Scan for the cell matching the given text and deliver its (x, y) coordinate at center. 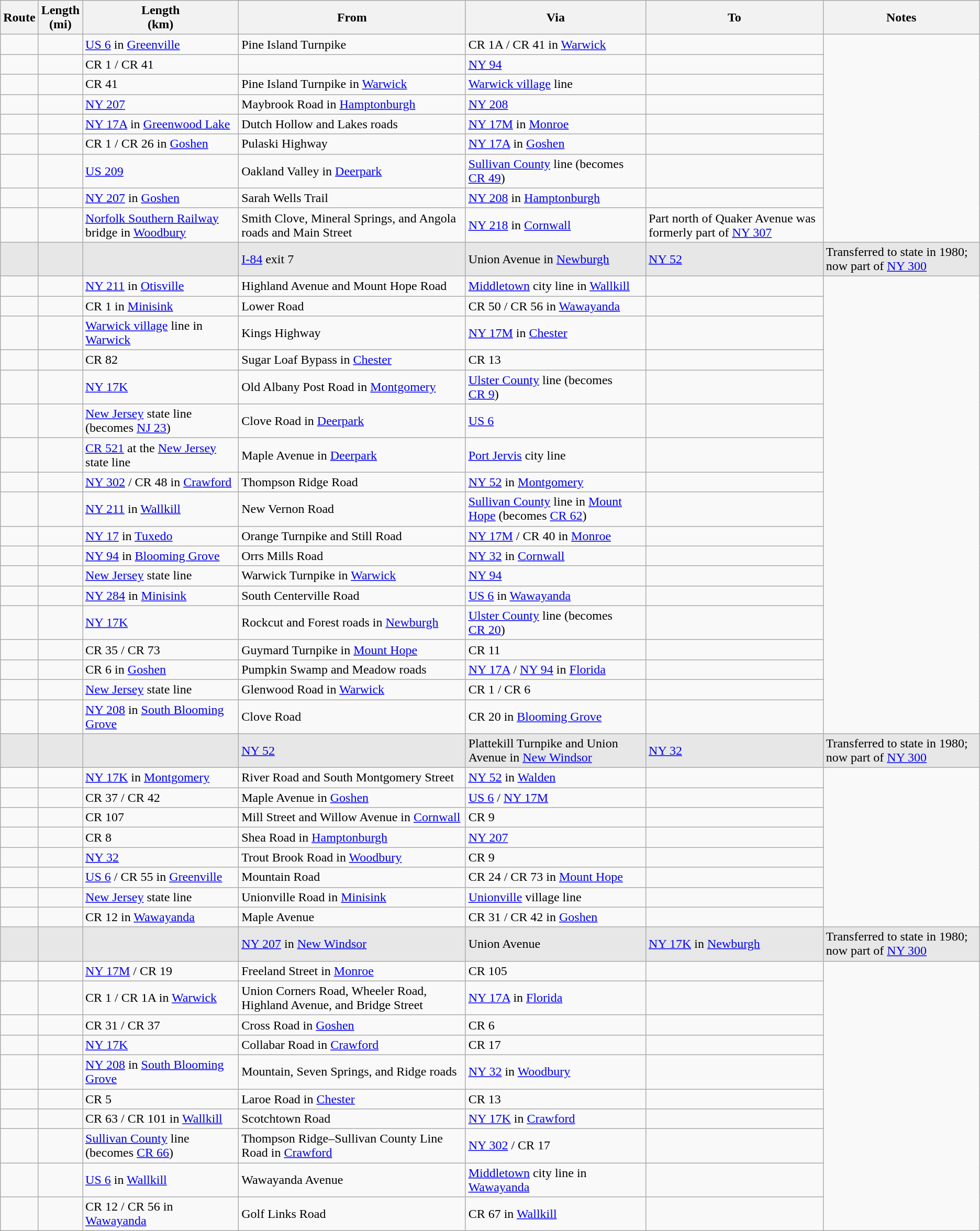
NY 17A / NY 94 in Florida (555, 669)
NY 218 in Cornwall (555, 225)
NY 17K in Newburgh (735, 944)
Maple Avenue in Deerpark (352, 455)
Scotchtown Road (352, 1119)
NY 17A in Florida (555, 998)
NY 207 in Goshen (161, 198)
Sullivan County line (becomes CR 66) (161, 1146)
CR 11 (555, 650)
NY 302 / CR 48 in Crawford (161, 482)
Pulaski Highway (352, 144)
Part north of Quaker Avenue was formerly part of NY 307 (735, 225)
NY 302 / CR 17 (555, 1146)
CR 1 / CR 26 in Goshen (161, 144)
Sullivan County line (becomes CR 49) (555, 171)
CR 20 in Blooming Grove (555, 716)
NY 17M / CR 19 (161, 971)
Sullivan County line in Mount Hope (becomes CR 62) (555, 509)
Middletown city line in Wallkill (555, 286)
CR 37 / CR 42 (161, 798)
Freeland Street in Monroe (352, 971)
NY 17M in Monroe (555, 124)
CR 24 / CR 73 in Mount Hope (555, 877)
Trout Brook Road in Woodbury (352, 857)
Thompson Ridge–Sullivan County Line Road in Crawford (352, 1146)
NY 17 in Tuxedo (161, 536)
Ulster County line (becomes CR 20) (555, 623)
NY 17M in Chester (555, 333)
CR 107 (161, 818)
Maple Avenue in Goshen (352, 798)
US 6 in Wallkill (161, 1180)
Rockcut and Forest roads in Newburgh (352, 623)
Warwick village line in Warwick (161, 333)
CR 1 / CR 41 (161, 64)
NY 52 in Walden (555, 778)
NY 207 in New Windsor (352, 944)
CR 1A / CR 41 in Warwick (555, 44)
NY 32 in Cornwall (555, 556)
NY 17A in Greenwood Lake (161, 124)
Warwick village line (555, 84)
To (735, 18)
Pine Island Turnpike (352, 44)
NY 32 in Woodbury (555, 1072)
CR 12 / CR 56 in Wawayanda (161, 1214)
CR 1 / CR 6 (555, 689)
CR 82 (161, 360)
CR 12 in Wawayanda (161, 917)
NY 208 (555, 104)
CR 6 in Goshen (161, 669)
New Jersey state line (becomes NJ 23) (161, 421)
NY 94 in Blooming Grove (161, 556)
Clove Road in Deerpark (352, 421)
US 6 (555, 421)
Union Avenue (555, 944)
CR 17 (555, 1045)
Length(km) (161, 18)
Shea Road in Hamptonburgh (352, 837)
Highland Avenue and Mount Hope Road (352, 286)
Union Avenue in Newburgh (555, 259)
Maple Avenue (352, 917)
I-84 exit 7 (352, 259)
Middletown city line in Wawayanda (555, 1180)
Kings Highway (352, 333)
Unionville Road in Minisink (352, 897)
CR 1 in Minisink (161, 306)
Smith Clove, Mineral Springs, and Angola roads and Main Street (352, 225)
Via (555, 18)
Collabar Road in Crawford (352, 1045)
CR 31 / CR 42 in Goshen (555, 917)
Wawayanda Avenue (352, 1180)
Dutch Hollow and Lakes roads (352, 124)
NY 17M / CR 40 in Monroe (555, 536)
US 6 / CR 55 in Greenville (161, 877)
Mountain Road (352, 877)
NY 211 in Otisville (161, 286)
Glenwood Road in Warwick (352, 689)
CR 521 at the New Jersey state line (161, 455)
NY 52 in Montgomery (555, 482)
CR 35 / CR 73 (161, 650)
CR 5 (161, 1099)
CR 63 / CR 101 in Wallkill (161, 1119)
Pine Island Turnpike in Warwick (352, 84)
Norfolk Southern Railway bridge in Woodbury (161, 225)
Orange Turnpike and Still Road (352, 536)
Notes (901, 18)
Mill Street and Willow Avenue in Cornwall (352, 818)
Warwick Turnpike in Warwick (352, 576)
Cross Road in Goshen (352, 1025)
New Vernon Road (352, 509)
Maybrook Road in Hamptonburgh (352, 104)
Union Corners Road, Wheeler Road, Highland Avenue, and Bridge Street (352, 998)
Oakland Valley in Deerpark (352, 171)
NY 284 in Minisink (161, 596)
Old Albany Post Road in Montgomery (352, 387)
Route (19, 18)
CR 8 (161, 837)
Laroe Road in Chester (352, 1099)
Pumpkin Swamp and Meadow roads (352, 669)
From (352, 18)
South Centerville Road (352, 596)
Sugar Loaf Bypass in Chester (352, 360)
Thompson Ridge Road (352, 482)
US 209 (161, 171)
Ulster County line (becomes CR 9) (555, 387)
NY 211 in Wallkill (161, 509)
Guymard Turnpike in Mount Hope (352, 650)
Port Jervis city line (555, 455)
Plattekill Turnpike and Union Avenue in New Windsor (555, 751)
Sarah Wells Trail (352, 198)
NY 17K in Montgomery (161, 778)
Length(mi) (60, 18)
US 6 in Wawayanda (555, 596)
NY 17A in Goshen (555, 144)
Mountain, Seven Springs, and Ridge roads (352, 1072)
US 6 in Greenville (161, 44)
NY 17K in Crawford (555, 1119)
CR 6 (555, 1025)
NY 208 in Hamptonburgh (555, 198)
CR 41 (161, 84)
CR 105 (555, 971)
River Road and South Montgomery Street (352, 778)
CR 31 / CR 37 (161, 1025)
US 6 / NY 17M (555, 798)
Unionville village line (555, 897)
CR 50 / CR 56 in Wawayanda (555, 306)
Orrs Mills Road (352, 556)
Clove Road (352, 716)
CR 1 / CR 1A in Warwick (161, 998)
Lower Road (352, 306)
Golf Links Road (352, 1214)
CR 67 in Wallkill (555, 1214)
